Detect which cell encompasses the target text, then output its [X, Y] center coordinate. 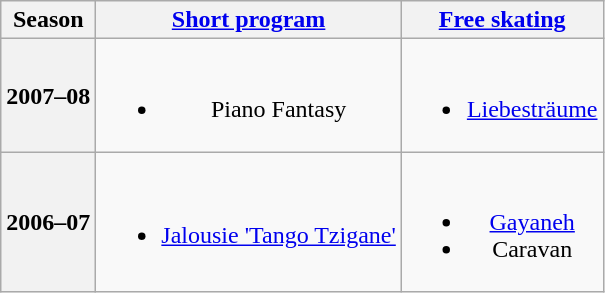
Liebesträume [502, 96]
2006–07 [48, 222]
Jalousie 'Tango Tzigane' [249, 222]
Short program [249, 20]
Piano Fantasy [249, 96]
Free skating [502, 20]
2007–08 [48, 96]
Gayaneh Caravan [502, 222]
Season [48, 20]
